For the text-containing cell, return its midpoint in (X, Y) coordinate format. 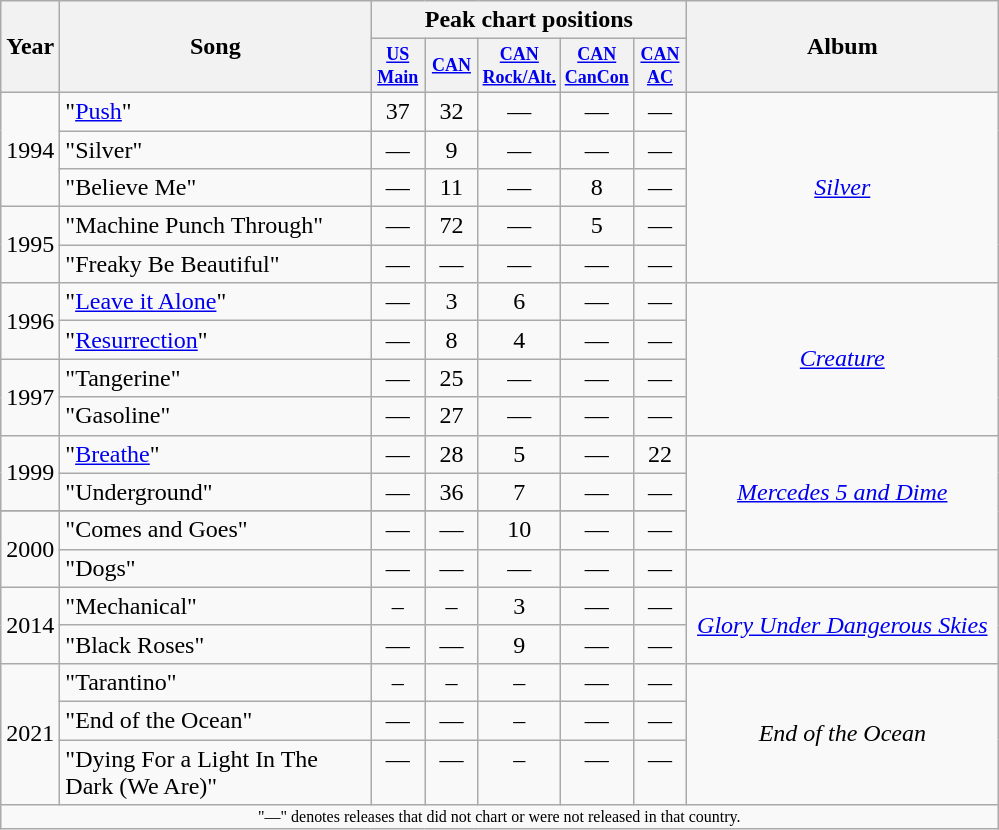
10 (519, 530)
Album (842, 47)
"Resurrection" (216, 340)
"Freaky Be Beautiful" (216, 264)
11 (452, 188)
1995 (30, 245)
Mercedes 5 and Dime (842, 492)
"Believe Me" (216, 188)
Peak chart positions (529, 20)
"Underground" (216, 492)
2021 (30, 734)
22 (660, 454)
End of the Ocean (842, 734)
"Silver" (216, 150)
"Leave it Alone" (216, 302)
"Breathe" (216, 454)
CAN CanCon (596, 66)
1997 (30, 397)
"Gasoline" (216, 416)
"Dogs" (216, 568)
1996 (30, 321)
"End of the Ocean" (216, 720)
CAN (452, 66)
1999 (30, 473)
27 (452, 416)
"Dying For a Light In The Dark (We Are)" (216, 772)
1994 (30, 149)
6 (519, 302)
37 (398, 111)
"Black Roses" (216, 644)
"Machine Punch Through" (216, 226)
72 (452, 226)
2014 (30, 625)
7 (519, 492)
"Tarantino" (216, 682)
4 (519, 340)
"—" denotes releases that did not chart or were not released in that country. (500, 817)
Year (30, 47)
2000 (30, 549)
"Mechanical" (216, 606)
"Push" (216, 111)
Song (216, 47)
28 (452, 454)
"Comes and Goes" (216, 530)
CAN Rock/Alt. (519, 66)
36 (452, 492)
"Tangerine" (216, 378)
25 (452, 378)
Creature (842, 359)
32 (452, 111)
CAN AC (660, 66)
Glory Under Dangerous Skies (842, 625)
Silver (842, 187)
US Main (398, 66)
